Identify which cell holds the provided text, then report its (x, y) central coordinate. 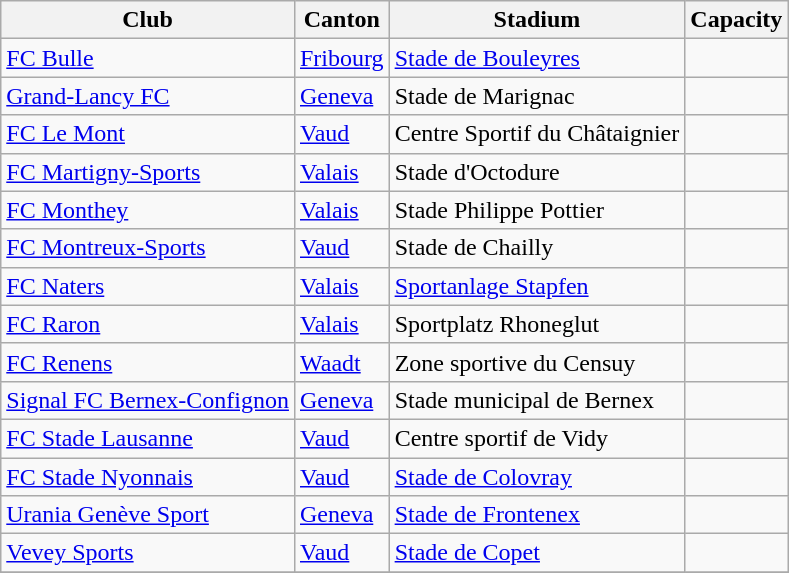
Club (148, 20)
FC Monthey (148, 210)
FC Stade Lausanne (148, 438)
Stade municipal de Bernex (537, 400)
Stade de Frontenex (537, 515)
Waadt (342, 362)
Stade de Copet (537, 553)
Zone sportive du Censuy (537, 362)
Fribourg (342, 58)
Sportanlage Stapfen (537, 286)
FC Le Mont (148, 134)
Centre sportif de Vidy (537, 438)
Centre Sportif du Châtaignier (537, 134)
Sportplatz Rhoneglut (537, 324)
Stade Philippe Pottier (537, 210)
FC Martigny-Sports (148, 172)
FC Bulle (148, 58)
FC Naters (148, 286)
Stade de Chailly (537, 248)
Capacity (736, 20)
FC Montreux-Sports (148, 248)
FC Raron (148, 324)
FC Renens (148, 362)
Stade d'Octodure (537, 172)
Stade de Colovray (537, 477)
FC Stade Nyonnais (148, 477)
Stade de Marignac (537, 96)
Signal FC Bernex-Confignon (148, 400)
Stadium (537, 20)
Urania Genève Sport (148, 515)
Stade de Bouleyres (537, 58)
Canton (342, 20)
Vevey Sports (148, 553)
Grand-Lancy FC (148, 96)
